Determine the (x, y) coordinate at the center of the cell enclosing the given text.  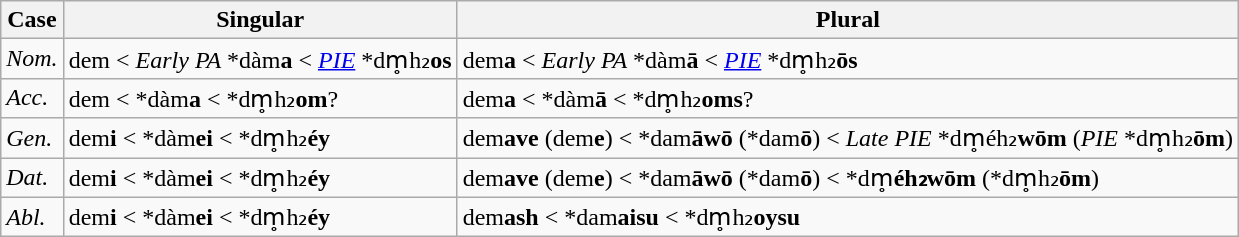
demave (deme) < *damāwō (*damō) < *dm̥éh₂wōm (*dm̥h₂ōm) (848, 178)
Dat. (32, 178)
demave (deme) < *damāwō (*damō) < Late PIE *dm̥éh₂wōm (PIE *dm̥h₂ōm) (848, 138)
dema < *dàmā < *dm̥h₂oms? (848, 98)
Singular (260, 20)
demash < *damaisu < *dm̥h₂oysu (848, 217)
dema < Early PA *dàmā < PIE *dm̥h₂ōs (848, 59)
Nom. (32, 59)
Gen. (32, 138)
dem < Early PA *dàma < PIE *dm̥h₂os (260, 59)
dem < *dàma < *dm̥h₂om? (260, 98)
Plural (848, 20)
Abl. (32, 217)
Case (32, 20)
Acc. (32, 98)
